For the text-containing cell, return its midpoint in [X, Y] coordinate format. 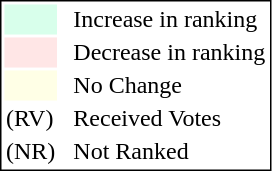
Not Ranked [170, 151]
Decrease in ranking [170, 53]
No Change [170, 85]
Received Votes [170, 119]
(NR) [30, 151]
(RV) [30, 119]
Increase in ranking [170, 19]
